Find where the given text appears and provide that cell's center as [X, Y] coordinate. 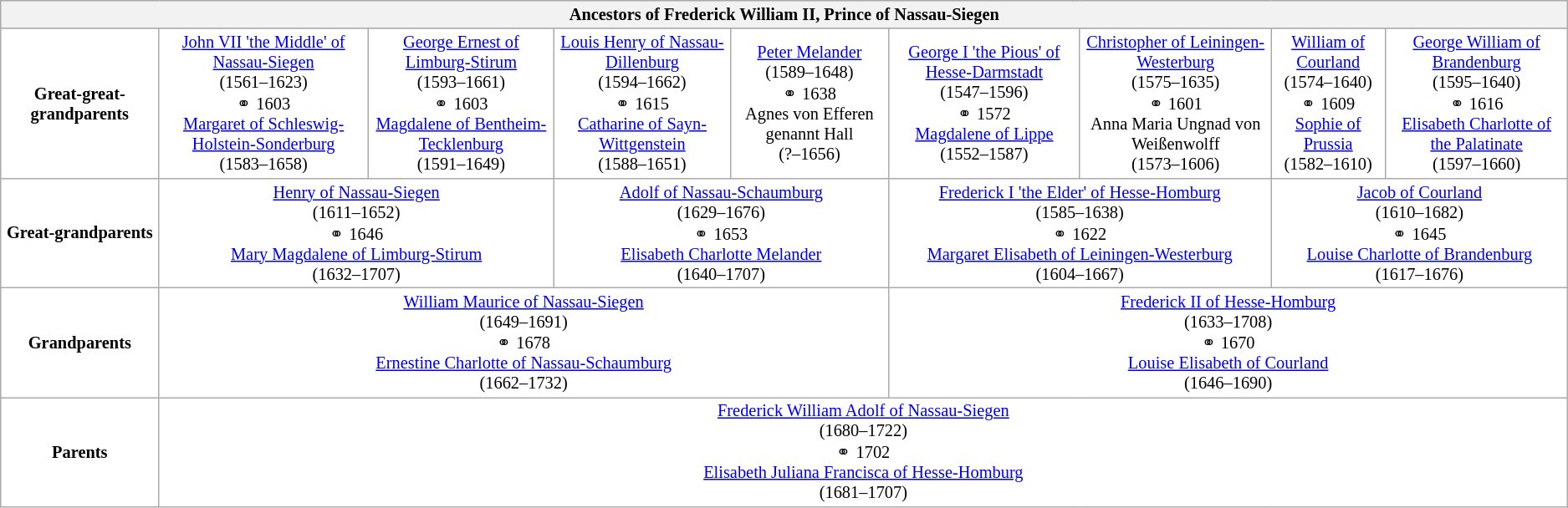
Ancestors of Frederick William II, Prince of Nassau-Siegen [784, 14]
Peter Melander(1589–1648)⚭ 1638Agnes von Efferen genannt Hall(?–1656) [810, 104]
Great-great-grandparents [80, 104]
Adolf of Nassau-Schaumburg(1629–1676)⚭ 1653Elisabeth Charlotte Melander(1640–1707) [721, 232]
Frederick I 'the Elder' of Hesse-Homburg(1585–1638)⚭ 1622Margaret Elisabeth of Leiningen-Westerburg(1604–1667) [1080, 232]
George Ernest of Limburg-Stirum(1593–1661)⚭ 1603Magdalene of Bentheim-Tecklenburg(1591–1649) [461, 104]
Louis Henry of Nassau-Dillenburg(1594–1662)⚭ 1615Catharine of Sayn-Wittgenstein(1588–1651) [642, 104]
William of Courland(1574–1640)⚭ 1609Sophie of Prussia(1582–1610) [1328, 104]
Jacob of Courland(1610–1682)⚭ 1645Louise Charlotte of Brandenburg(1617–1676) [1420, 232]
Great-grandparents [80, 232]
Frederick William Adolf of Nassau-Siegen(1680–1722)⚭ 1702Elisabeth Juliana Francisca of Hesse-Homburg(1681–1707) [863, 451]
George I 'the Pious' of Hesse-Darmstadt(1547–1596)⚭ 1572Magdalene of Lippe(1552–1587) [983, 104]
John VII 'the Middle' of Nassau-Siegen(1561–1623)⚭ 1603Margaret of Schleswig-Holstein-Sonderburg(1583–1658) [264, 104]
Parents [80, 451]
Frederick II of Hesse-Homburg(1633–1708)⚭ 1670Louise Elisabeth of Courland(1646–1690) [1228, 343]
William Maurice of Nassau-Siegen(1649–1691)⚭ 1678Ernestine Charlotte of Nassau-Schaumburg(1662–1732) [524, 343]
Grandparents [80, 343]
Christopher of Leiningen-Westerburg(1575–1635)⚭ 1601Anna Maria Ungnad von Weißenwolff(1573–1606) [1176, 104]
George William of Brandenburg(1595–1640)⚭ 1616Elisabeth Charlotte of the Palatinate(1597–1660) [1477, 104]
Henry of Nassau-Siegen(1611–1652)⚭ 1646Mary Magdalene of Limburg-Stirum(1632–1707) [356, 232]
